Locate the cell with the specified text and output its [X, Y] center coordinate. 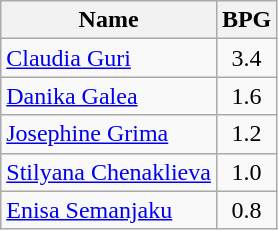
3.4 [246, 58]
1.2 [246, 134]
1.6 [246, 96]
Danika Galea [109, 96]
Stilyana Chenaklieva [109, 172]
1.0 [246, 172]
BPG [246, 20]
Claudia Guri [109, 58]
Josephine Grima [109, 134]
0.8 [246, 210]
Enisa Semanjaku [109, 210]
Name [109, 20]
